Find where the given text appears and provide that cell's center as (x, y) coordinate. 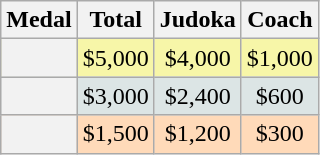
$300 (280, 134)
$2,400 (198, 96)
Judoka (198, 20)
$1,200 (198, 134)
$1,000 (280, 58)
$600 (280, 96)
Coach (280, 20)
$1,500 (116, 134)
$4,000 (198, 58)
$3,000 (116, 96)
Total (116, 20)
$5,000 (116, 58)
Medal (39, 20)
